Find where the given text appears and provide that cell's center as (X, Y) coordinate. 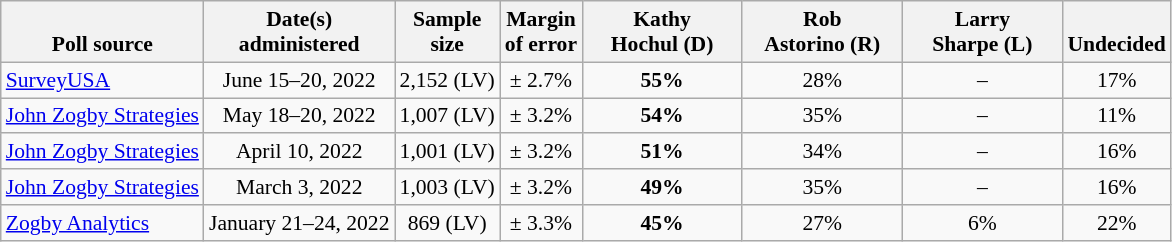
34% (822, 152)
45% (662, 223)
March 3, 2022 (300, 187)
Zogby Analytics (102, 223)
SurveyUSA (102, 80)
2,152 (LV) (448, 80)
May 18–20, 2022 (300, 116)
Undecided (1116, 32)
LarrySharpe (L) (982, 32)
49% (662, 187)
1,001 (LV) (448, 152)
Date(s)administered (300, 32)
54% (662, 116)
28% (822, 80)
April 10, 2022 (300, 152)
51% (662, 152)
Marginof error (541, 32)
± 2.7% (541, 80)
Poll source (102, 32)
RobAstorino (R) (822, 32)
± 3.3% (541, 223)
17% (1116, 80)
22% (1116, 223)
1,007 (LV) (448, 116)
Samplesize (448, 32)
January 21–24, 2022 (300, 223)
6% (982, 223)
27% (822, 223)
1,003 (LV) (448, 187)
869 (LV) (448, 223)
11% (1116, 116)
June 15–20, 2022 (300, 80)
KathyHochul (D) (662, 32)
55% (662, 80)
